Determine the [X, Y] coordinate at the center of the cell enclosing the given text.  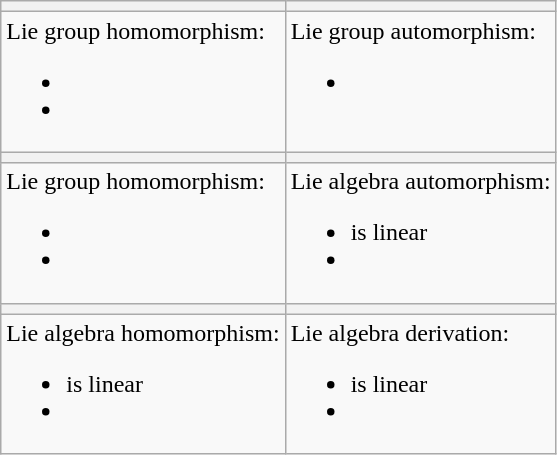
Lie algebra derivation: is linear [420, 384]
Lie algebra homomorphism: is linear [143, 384]
Lie algebra automorphism: is linear [420, 233]
Lie group automorphism: [420, 82]
